Locate the cell with the specified text and output its (X, Y) center coordinate. 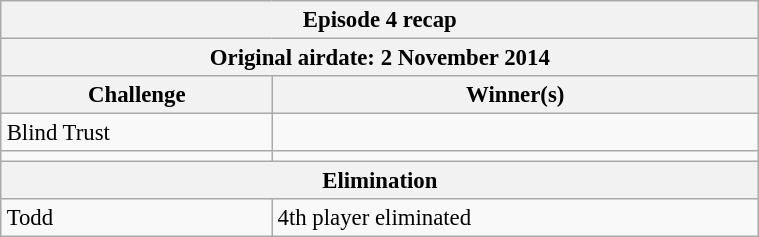
Blind Trust (136, 133)
Elimination (380, 181)
Winner(s) (515, 95)
4th player eliminated (515, 218)
Original airdate: 2 November 2014 (380, 57)
Todd (136, 218)
Challenge (136, 95)
Episode 4 recap (380, 20)
